Identify which cell holds the provided text, then report its (x, y) central coordinate. 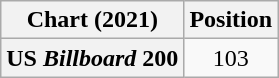
Position (231, 20)
Chart (2021) (92, 20)
103 (231, 58)
US Billboard 200 (92, 58)
